Determine the (x, y) coordinate at the center of the cell enclosing the given text.  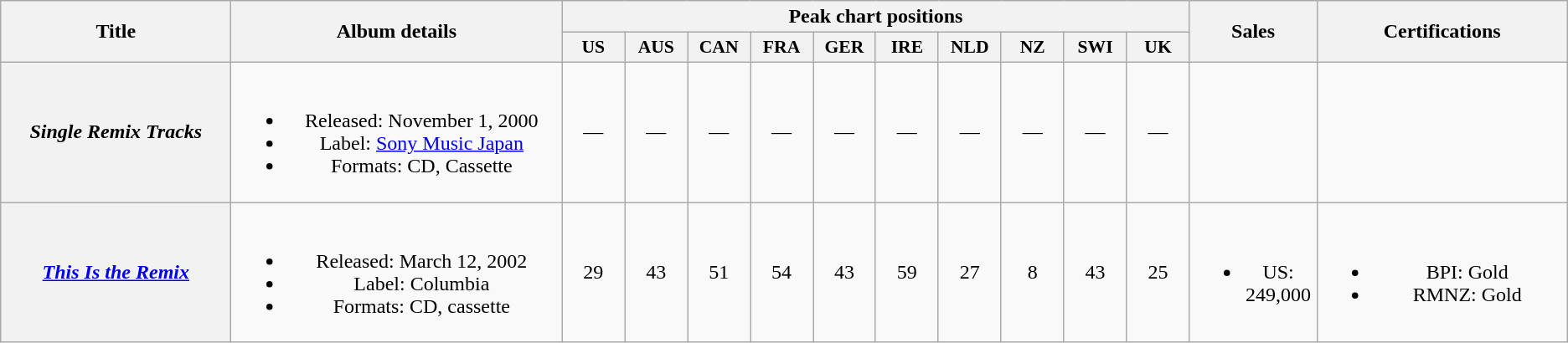
GER (844, 48)
Peak chart positions (876, 17)
27 (970, 273)
Certifications (1442, 32)
SWI (1096, 48)
Released: March 12, 2002Label: ColumbiaFormats: CD, cassette (397, 273)
AUS (657, 48)
54 (782, 273)
Album details (397, 32)
US: 249,000 (1253, 273)
Title (116, 32)
59 (906, 273)
CAN (719, 48)
Single Remix Tracks (116, 132)
Released: November 1, 2000Label: Sony Music JapanFormats: CD, Cassette (397, 132)
BPI: GoldRMNZ: Gold (1442, 273)
IRE (906, 48)
NZ (1032, 48)
8 (1032, 273)
UK (1158, 48)
US (593, 48)
25 (1158, 273)
29 (593, 273)
NLD (970, 48)
FRA (782, 48)
This Is the Remix (116, 273)
51 (719, 273)
Sales (1253, 32)
